Scan for the cell matching the given text and deliver its [X, Y] coordinate at center. 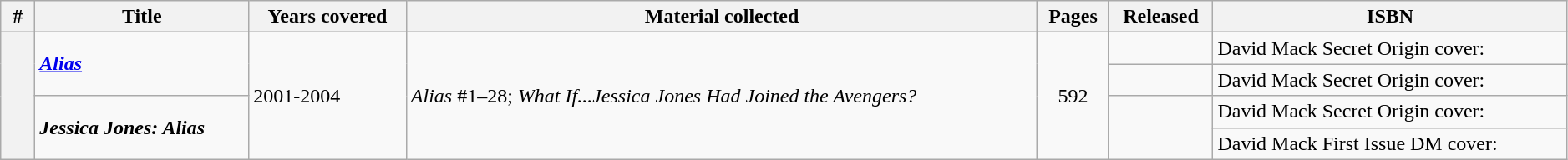
Material collected [722, 17]
# [18, 17]
Released [1161, 17]
David Mack First Issue DM cover: [1390, 143]
Years covered [327, 17]
592 [1073, 96]
2001-2004 [327, 96]
Alias [142, 64]
Jessica Jones: Alias [142, 127]
ISBN [1390, 17]
Pages [1073, 17]
Title [142, 17]
Alias #1–28; What If...Jessica Jones Had Joined the Avengers? [722, 96]
